Pinpoint the cell where the given text exists, returning its (X, Y) midpoint coordinate. 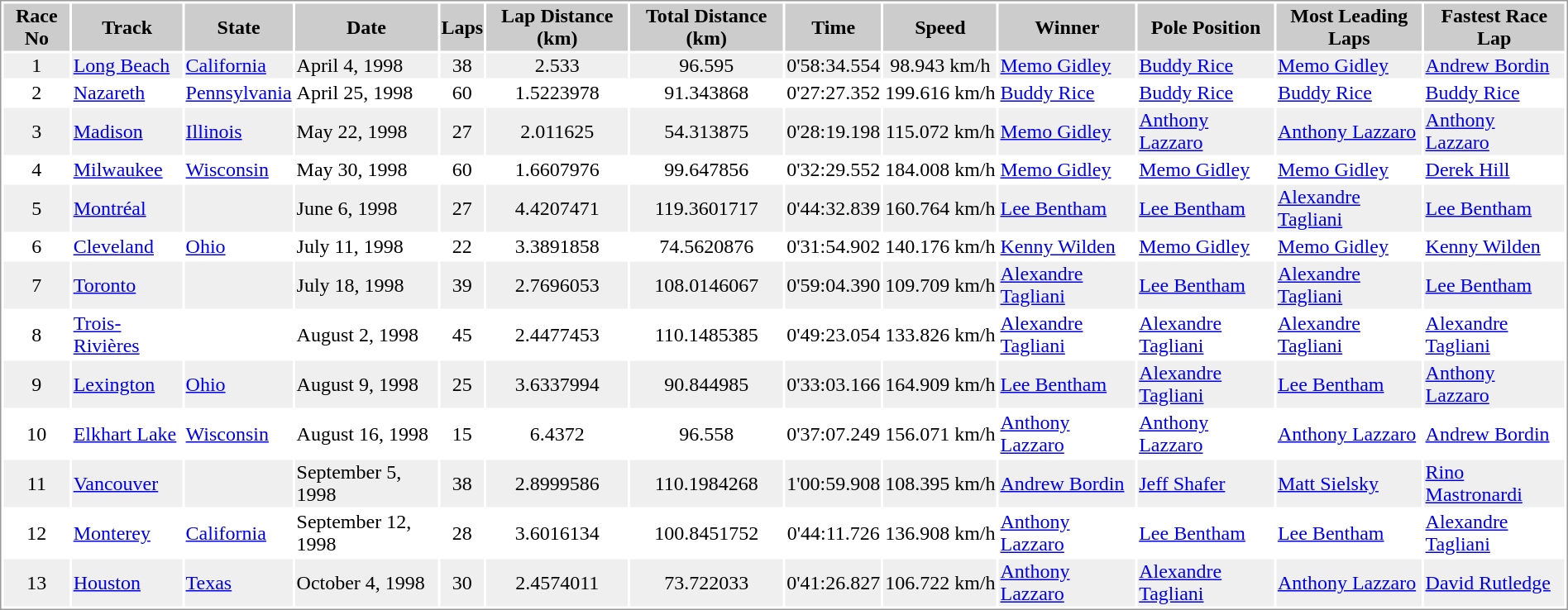
6 (36, 247)
108.0146067 (706, 284)
October 4, 1998 (366, 582)
0'41:26.827 (834, 582)
Date (366, 26)
0'31:54.902 (834, 247)
3.6337994 (557, 384)
2.4477453 (557, 334)
August 16, 1998 (366, 433)
Vancouver (127, 483)
54.313875 (706, 131)
11 (36, 483)
0'44:32.839 (834, 208)
July 18, 1998 (366, 284)
7 (36, 284)
Speed (940, 26)
6.4372 (557, 433)
5 (36, 208)
0'58:34.554 (834, 65)
Milwaukee (127, 169)
April 4, 1998 (366, 65)
Pole Position (1206, 26)
10 (36, 433)
Elkhart Lake (127, 433)
0'49:23.054 (834, 334)
140.176 km/h (940, 247)
91.343868 (706, 93)
0'32:29.552 (834, 169)
Nazareth (127, 93)
Most Leading Laps (1349, 26)
Montréal (127, 208)
July 11, 1998 (366, 247)
August 2, 1998 (366, 334)
160.764 km/h (940, 208)
3.6016134 (557, 532)
99.647856 (706, 169)
Cleveland (127, 247)
108.395 km/h (940, 483)
115.072 km/h (940, 131)
Track (127, 26)
May 22, 1998 (366, 131)
30 (462, 582)
Derek Hill (1494, 169)
Laps (462, 26)
2.011625 (557, 131)
2.7696053 (557, 284)
Texas (238, 582)
4 (36, 169)
0'37:07.249 (834, 433)
1 (36, 65)
0'33:03.166 (834, 384)
September 5, 1998 (366, 483)
0'28:19.198 (834, 131)
119.3601717 (706, 208)
110.1485385 (706, 334)
Jeff Shafer (1206, 483)
Fastest Race Lap (1494, 26)
39 (462, 284)
Matt Sielsky (1349, 483)
100.8451752 (706, 532)
Lap Distance (km) (557, 26)
Illinois (238, 131)
David Rutledge (1494, 582)
156.071 km/h (940, 433)
Winner (1067, 26)
3 (36, 131)
0'44:11.726 (834, 532)
28 (462, 532)
0'27:27.352 (834, 93)
9 (36, 384)
4.4207471 (557, 208)
25 (462, 384)
Rino Mastronardi (1494, 483)
Toronto (127, 284)
Race No (36, 26)
May 30, 1998 (366, 169)
15 (462, 433)
Total Distance (km) (706, 26)
13 (36, 582)
Madison (127, 131)
Houston (127, 582)
2.533 (557, 65)
State (238, 26)
2.8999586 (557, 483)
74.5620876 (706, 247)
199.616 km/h (940, 93)
22 (462, 247)
96.558 (706, 433)
96.595 (706, 65)
June 6, 1998 (366, 208)
Trois-Rivières (127, 334)
73.722033 (706, 582)
8 (36, 334)
Time (834, 26)
106.722 km/h (940, 582)
184.008 km/h (940, 169)
90.844985 (706, 384)
April 25, 1998 (366, 93)
110.1984268 (706, 483)
12 (36, 532)
1.6607976 (557, 169)
133.826 km/h (940, 334)
2.4574011 (557, 582)
Pennsylvania (238, 93)
45 (462, 334)
136.908 km/h (940, 532)
1'00:59.908 (834, 483)
September 12, 1998 (366, 532)
164.909 km/h (940, 384)
98.943 km/h (940, 65)
0'59:04.390 (834, 284)
109.709 km/h (940, 284)
Long Beach (127, 65)
3.3891858 (557, 247)
Lexington (127, 384)
1.5223978 (557, 93)
August 9, 1998 (366, 384)
2 (36, 93)
Monterey (127, 532)
